Return [x, y] of the center of cell containing provided text 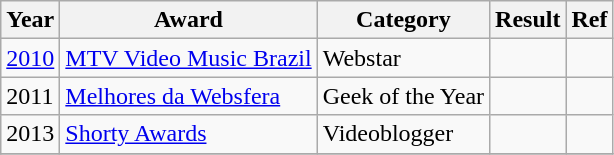
Shorty Awards [188, 134]
Year [30, 20]
Geek of the Year [403, 96]
2010 [30, 58]
Melhores da Websfera [188, 96]
2013 [30, 134]
2011 [30, 96]
Webstar [403, 58]
Category [403, 20]
Award [188, 20]
Ref [590, 20]
Videoblogger [403, 134]
MTV Video Music Brazil [188, 58]
Result [528, 20]
